Extract the [x, y] coordinate from the center of the cell holding the provided text.  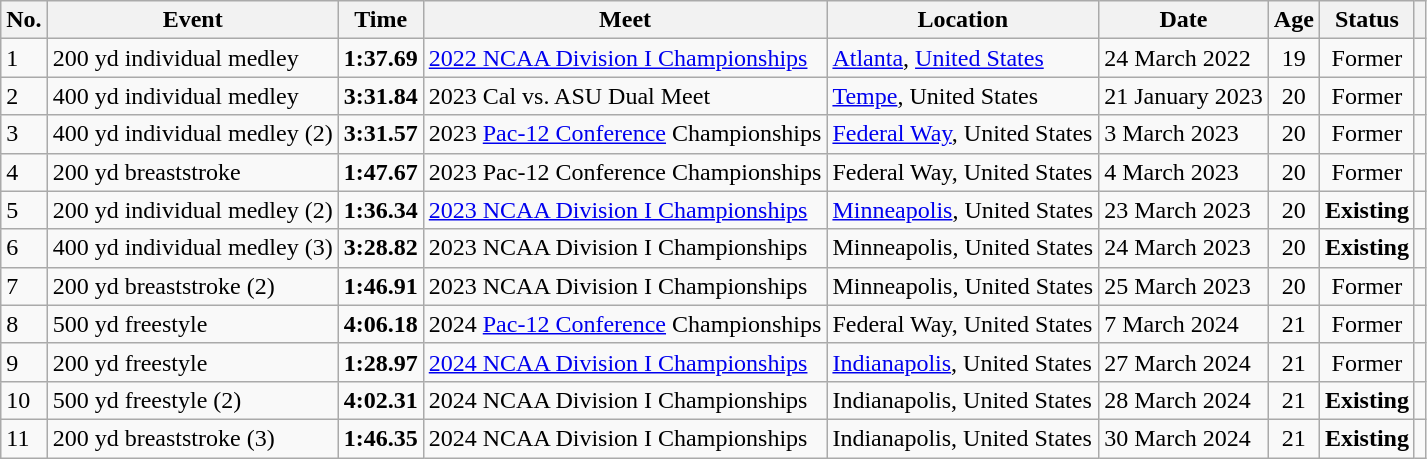
1:46.35 [380, 438]
4:06.18 [380, 324]
Atlanta, United States [963, 58]
27 March 2024 [1184, 362]
Status [1366, 20]
23 March 2023 [1184, 210]
3 [24, 134]
Meet [625, 20]
3 March 2023 [1184, 134]
25 March 2023 [1184, 286]
1:36.34 [380, 210]
3:31.57 [380, 134]
200 yd breaststroke (3) [192, 438]
1:28.97 [380, 362]
200 yd individual medley [192, 58]
200 yd individual medley (2) [192, 210]
11 [24, 438]
200 yd freestyle [192, 362]
400 yd individual medley (3) [192, 248]
7 [24, 286]
2022 NCAA Division I Championships [625, 58]
19 [1294, 58]
4 [24, 172]
4 March 2023 [1184, 172]
24 March 2022 [1184, 58]
400 yd individual medley (2) [192, 134]
6 [24, 248]
10 [24, 400]
9 [24, 362]
No. [24, 20]
Location [963, 20]
1:47.67 [380, 172]
4:02.31 [380, 400]
2023 Cal vs. ASU Dual Meet [625, 96]
3:31.84 [380, 96]
400 yd individual medley [192, 96]
30 March 2024 [1184, 438]
1:37.69 [380, 58]
Tempe, United States [963, 96]
Date [1184, 20]
500 yd freestyle [192, 324]
2024 Pac-12 Conference Championships [625, 324]
Age [1294, 20]
7 March 2024 [1184, 324]
8 [24, 324]
5 [24, 210]
3:28.82 [380, 248]
Event [192, 20]
21 January 2023 [1184, 96]
28 March 2024 [1184, 400]
24 March 2023 [1184, 248]
1 [24, 58]
500 yd freestyle (2) [192, 400]
200 yd breaststroke [192, 172]
200 yd breaststroke (2) [192, 286]
Time [380, 20]
1:46.91 [380, 286]
2 [24, 96]
